For the text-containing cell, return its midpoint in [x, y] coordinate format. 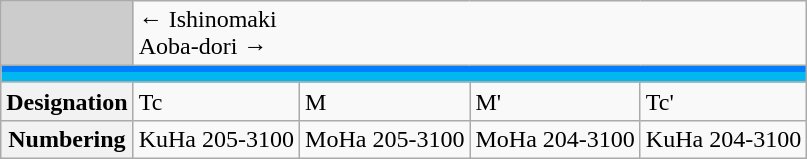
Numbering [67, 139]
MoHa 204-3100 [555, 139]
M' [555, 101]
Tc [216, 101]
KuHa 205-3100 [216, 139]
MoHa 205-3100 [385, 139]
← IshinomakiAoba-dori → [470, 34]
Tc' [723, 101]
KuHa 204-3100 [723, 139]
M [385, 101]
Designation [67, 101]
